Determine the [x, y] coordinate at the center of the cell enclosing the given text.  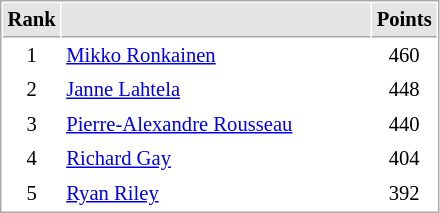
392 [404, 194]
460 [404, 56]
3 [32, 124]
Rank [32, 20]
1 [32, 56]
440 [404, 124]
Ryan Riley [216, 194]
Mikko Ronkainen [216, 56]
Pierre-Alexandre Rousseau [216, 124]
404 [404, 158]
4 [32, 158]
448 [404, 90]
5 [32, 194]
Richard Gay [216, 158]
2 [32, 90]
Janne Lahtela [216, 90]
Points [404, 20]
